Identify which cell holds the provided text, then report its (x, y) central coordinate. 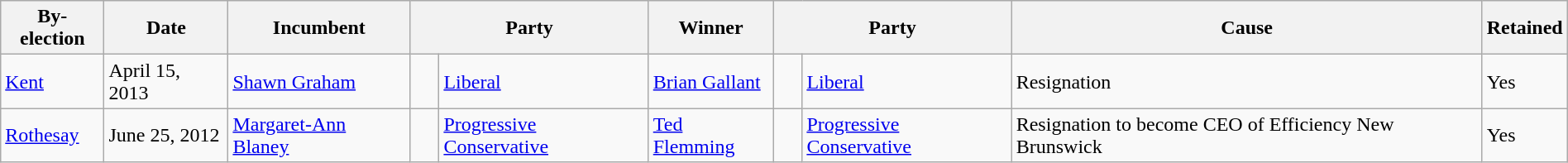
Shawn Graham (319, 81)
Margaret-Ann Blaney (319, 136)
Rothesay (53, 136)
Ted Flemming (711, 136)
By-election (53, 28)
Incumbent (319, 28)
Resignation to become CEO of Efficiency New Brunswick (1247, 136)
Date (166, 28)
June 25, 2012 (166, 136)
Retained (1525, 28)
Cause (1247, 28)
Brian Gallant (711, 81)
Winner (711, 28)
Resignation (1247, 81)
April 15, 2013 (166, 81)
Kent (53, 81)
